Return (X, Y) of the center of cell containing provided text 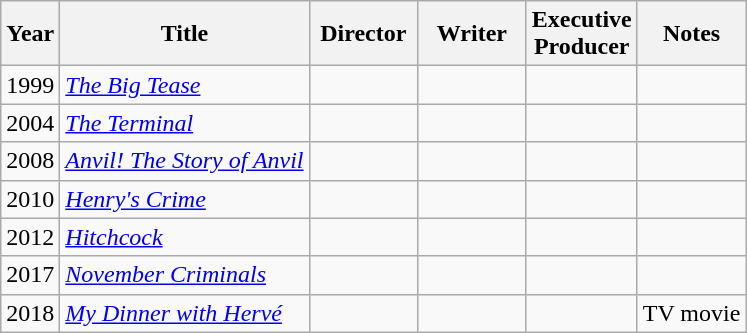
November Criminals (184, 275)
Title (184, 34)
2010 (30, 199)
My Dinner with Hervé (184, 313)
TV movie (692, 313)
Notes (692, 34)
2018 (30, 313)
2008 (30, 161)
Henry's Crime (184, 199)
Director (364, 34)
Anvil! The Story of Anvil (184, 161)
1999 (30, 85)
Year (30, 34)
Writer (472, 34)
The Terminal (184, 123)
ExecutiveProducer (582, 34)
2004 (30, 123)
Hitchcock (184, 237)
2017 (30, 275)
The Big Tease (184, 85)
2012 (30, 237)
